For the text-containing cell, return its midpoint in (X, Y) coordinate format. 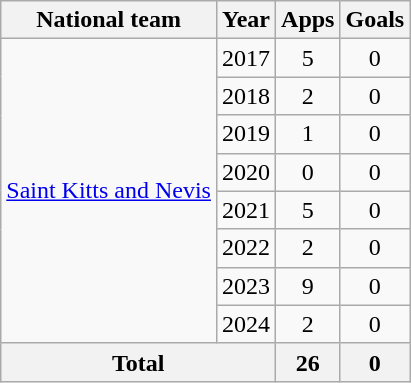
2017 (246, 58)
2023 (246, 286)
Goals (375, 20)
2020 (246, 172)
Total (138, 362)
2019 (246, 134)
Apps (308, 20)
26 (308, 362)
2018 (246, 96)
Saint Kitts and Nevis (109, 191)
Year (246, 20)
National team (109, 20)
1 (308, 134)
2024 (246, 324)
2022 (246, 248)
9 (308, 286)
2021 (246, 210)
